Search for the cell housing the specified text and yield its (X, Y) center coordinate. 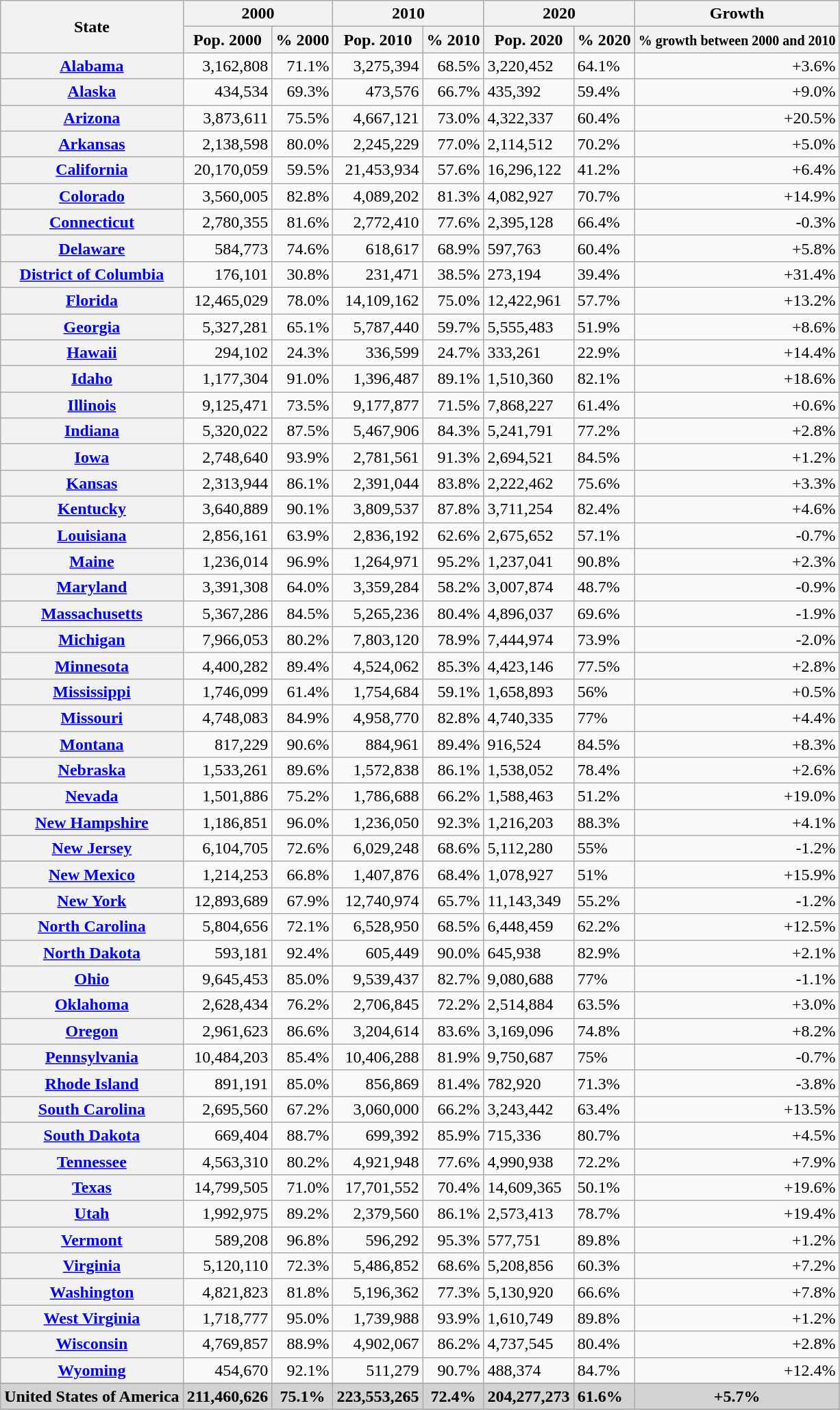
New Jersey (92, 849)
294,102 (227, 353)
66.8% (303, 875)
89.2% (303, 1214)
10,406,288 (378, 1057)
92.4% (303, 953)
88.9% (303, 1344)
2,514,884 (529, 1005)
2,138,598 (227, 144)
72.3% (303, 1266)
+8.2% (737, 1031)
81.3% (454, 196)
North Dakota (92, 953)
+31.4% (737, 274)
336,599 (378, 353)
64.1% (604, 66)
17,701,552 (378, 1188)
92.1% (303, 1370)
782,920 (529, 1083)
817,229 (227, 744)
63.5% (604, 1005)
+2.6% (737, 770)
88.3% (604, 823)
12,465,029 (227, 300)
+7.2% (737, 1266)
916,524 (529, 744)
95.0% (303, 1318)
58.2% (454, 587)
30.8% (303, 274)
1,754,684 (378, 692)
39.4% (604, 274)
3,873,611 (227, 118)
1,177,304 (227, 379)
6,104,705 (227, 849)
Arizona (92, 118)
3,204,614 (378, 1031)
6,029,248 (378, 849)
Pennsylvania (92, 1057)
2,114,512 (529, 144)
1,510,360 (529, 379)
78.0% (303, 300)
2,313,944 (227, 483)
72.1% (303, 927)
5,130,920 (529, 1292)
3,220,452 (529, 66)
California (92, 170)
67.9% (303, 901)
2,856,161 (227, 535)
New Mexico (92, 875)
77.3% (454, 1292)
Connecticut (92, 222)
5,804,656 (227, 927)
Maryland (92, 587)
454,670 (227, 1370)
5,120,110 (227, 1266)
81.6% (303, 222)
91.0% (303, 379)
89.6% (303, 770)
75.6% (604, 483)
Colorado (92, 196)
-3.8% (737, 1083)
4,896,037 (529, 613)
4,748,083 (227, 718)
State (92, 27)
9,539,437 (378, 979)
Florida (92, 300)
1,237,041 (529, 561)
69.6% (604, 613)
618,617 (378, 248)
11,143,349 (529, 901)
2020 (559, 14)
1,588,463 (529, 797)
6,448,459 (529, 927)
82.4% (604, 509)
69.3% (303, 92)
1,407,876 (378, 875)
62.6% (454, 535)
Alaska (92, 92)
68.9% (454, 248)
1,746,099 (227, 692)
Iowa (92, 457)
59.4% (604, 92)
Tennessee (92, 1162)
4,400,282 (227, 666)
74.6% (303, 248)
2,395,128 (529, 222)
81.4% (454, 1083)
211,460,626 (227, 1396)
1,216,203 (529, 823)
1,533,261 (227, 770)
434,534 (227, 92)
59.1% (454, 692)
65.7% (454, 901)
9,080,688 (529, 979)
4,740,335 (529, 718)
Illinois (92, 405)
87.5% (303, 431)
7,444,974 (529, 640)
+7.8% (737, 1292)
12,740,974 (378, 901)
4,821,823 (227, 1292)
4,958,770 (378, 718)
75.2% (303, 797)
77.2% (604, 431)
597,763 (529, 248)
273,194 (529, 274)
5,327,281 (227, 327)
584,773 (227, 248)
3,560,005 (227, 196)
5,208,856 (529, 1266)
+0.6% (737, 405)
% 2020 (604, 40)
4,667,121 (378, 118)
645,938 (529, 953)
66.4% (604, 222)
1,786,688 (378, 797)
7,966,053 (227, 640)
5,112,280 (529, 849)
57.7% (604, 300)
55% (604, 849)
231,471 (378, 274)
4,082,927 (529, 196)
83.8% (454, 483)
3,359,284 (378, 587)
+2.1% (737, 953)
90.1% (303, 509)
2,675,652 (529, 535)
+8.3% (737, 744)
1,078,927 (529, 875)
2,573,413 (529, 1214)
60.3% (604, 1266)
64.0% (303, 587)
71.5% (454, 405)
+3.3% (737, 483)
-1.1% (737, 979)
Virginia (92, 1266)
4,089,202 (378, 196)
73.0% (454, 118)
55.2% (604, 901)
1,658,893 (529, 692)
Pop. 2020 (529, 40)
2,706,845 (378, 1005)
84.7% (604, 1370)
+8.6% (737, 327)
78.4% (604, 770)
3,275,394 (378, 66)
2,379,560 (378, 1214)
75.0% (454, 300)
204,277,273 (529, 1396)
4,769,857 (227, 1344)
91.3% (454, 457)
2,780,355 (227, 222)
New York (92, 901)
605,449 (378, 953)
435,392 (529, 92)
20,170,059 (227, 170)
Louisiana (92, 535)
4,524,062 (378, 666)
473,576 (378, 92)
1,739,988 (378, 1318)
856,869 (378, 1083)
2,245,229 (378, 144)
4,921,948 (378, 1162)
57.1% (604, 535)
63.4% (604, 1109)
9,645,453 (227, 979)
2,695,560 (227, 1109)
83.6% (454, 1031)
Utah (92, 1214)
Mississippi (92, 692)
3,162,808 (227, 66)
Georgia (92, 327)
81.9% (454, 1057)
+12.5% (737, 927)
+14.4% (737, 353)
Maine (92, 561)
5,555,483 (529, 327)
Pop. 2010 (378, 40)
21,453,934 (378, 170)
Hawaii (92, 353)
Kentucky (92, 509)
5,241,791 (529, 431)
Oklahoma (92, 1005)
Oregon (92, 1031)
1,718,777 (227, 1318)
77.5% (604, 666)
12,893,689 (227, 901)
Growth (737, 14)
70.4% (454, 1188)
Massachusetts (92, 613)
+4.5% (737, 1135)
70.7% (604, 196)
72.4% (454, 1396)
2,748,640 (227, 457)
+5.7% (737, 1396)
3,243,442 (529, 1109)
70.2% (604, 144)
3,640,889 (227, 509)
1,214,253 (227, 875)
78.9% (454, 640)
Rhode Island (92, 1083)
Michigan (92, 640)
57.6% (454, 170)
1,501,886 (227, 797)
77.0% (454, 144)
2,961,623 (227, 1031)
9,750,687 (529, 1057)
14,609,365 (529, 1188)
Pop. 2000 (227, 40)
80.0% (303, 144)
2,222,462 (529, 483)
Nebraska (92, 770)
67.2% (303, 1109)
86.2% (454, 1344)
6,528,950 (378, 927)
+4.4% (737, 718)
90.6% (303, 744)
South Dakota (92, 1135)
5,367,286 (227, 613)
71.1% (303, 66)
% growth between 2000 and 2010 (737, 40)
593,181 (227, 953)
4,563,310 (227, 1162)
5,467,906 (378, 431)
82.1% (604, 379)
+19.0% (737, 797)
14,109,162 (378, 300)
71.3% (604, 1083)
1,992,975 (227, 1214)
90.8% (604, 561)
50.1% (604, 1188)
82.7% (454, 979)
82.9% (604, 953)
95.3% (454, 1240)
66.6% (604, 1292)
59.7% (454, 327)
86.6% (303, 1031)
2000 (258, 14)
Minnesota (92, 666)
596,292 (378, 1240)
3,711,254 (529, 509)
District of Columbia (92, 274)
24.7% (454, 353)
85.3% (454, 666)
3,060,000 (378, 1109)
71.0% (303, 1188)
+7.9% (737, 1162)
22.9% (604, 353)
Ohio (92, 979)
Wyoming (92, 1370)
589,208 (227, 1240)
5,787,440 (378, 327)
2,694,521 (529, 457)
75.1% (303, 1396)
3,391,308 (227, 587)
14,799,505 (227, 1188)
Texas (92, 1188)
73.5% (303, 405)
Wisconsin (92, 1344)
+19.4% (737, 1214)
+12.4% (737, 1370)
699,392 (378, 1135)
-0.3% (737, 222)
+4.6% (737, 509)
1,396,487 (378, 379)
511,279 (378, 1370)
4,322,337 (529, 118)
5,320,022 (227, 431)
Washington (92, 1292)
5,196,362 (378, 1292)
3,169,096 (529, 1031)
51% (604, 875)
1,264,971 (378, 561)
+9.0% (737, 92)
West Virginia (92, 1318)
-0.9% (737, 587)
85.4% (303, 1057)
Arkansas (92, 144)
12,422,961 (529, 300)
4,737,545 (529, 1344)
5,265,236 (378, 613)
2,836,192 (378, 535)
Alabama (92, 66)
+6.4% (737, 170)
90.0% (454, 953)
38.5% (454, 274)
1,538,052 (529, 770)
90.7% (454, 1370)
United States of America (92, 1396)
75% (604, 1057)
Nevada (92, 797)
715,336 (529, 1135)
4,990,938 (529, 1162)
1,236,050 (378, 823)
85.9% (454, 1135)
41.2% (604, 170)
+3.6% (737, 66)
669,404 (227, 1135)
1,186,851 (227, 823)
Missouri (92, 718)
South Carolina (92, 1109)
4,902,067 (378, 1344)
81.8% (303, 1292)
61.6% (604, 1396)
+13.5% (737, 1109)
16,296,122 (529, 170)
+15.9% (737, 875)
3,809,537 (378, 509)
Kansas (92, 483)
95.2% (454, 561)
+0.5% (737, 692)
577,751 (529, 1240)
3,007,874 (529, 587)
68.4% (454, 875)
+5.8% (737, 248)
80.7% (604, 1135)
2,628,434 (227, 1005)
% 2010 (454, 40)
+3.0% (737, 1005)
84.3% (454, 431)
+18.6% (737, 379)
1,236,014 (227, 561)
488,374 (529, 1370)
87.8% (454, 509)
73.9% (604, 640)
333,261 (529, 353)
66.7% (454, 92)
Indiana (92, 431)
+19.6% (737, 1188)
891,191 (227, 1083)
72.6% (303, 849)
-1.9% (737, 613)
2,391,044 (378, 483)
56% (604, 692)
5,486,852 (378, 1266)
Delaware (92, 248)
48.7% (604, 587)
7,868,227 (529, 405)
+4.1% (737, 823)
51.2% (604, 797)
24.3% (303, 353)
7,803,120 (378, 640)
North Carolina (92, 927)
Montana (92, 744)
65.1% (303, 327)
Idaho (92, 379)
223,553,265 (378, 1396)
96.9% (303, 561)
1,572,838 (378, 770)
84.9% (303, 718)
176,101 (227, 274)
+2.3% (737, 561)
9,177,877 (378, 405)
88.7% (303, 1135)
51.9% (604, 327)
2,772,410 (378, 222)
59.5% (303, 170)
96.8% (303, 1240)
+20.5% (737, 118)
2010 (408, 14)
+14.9% (737, 196)
96.0% (303, 823)
89.1% (454, 379)
New Hampshire (92, 823)
63.9% (303, 535)
+5.0% (737, 144)
884,961 (378, 744)
92.3% (454, 823)
78.7% (604, 1214)
74.8% (604, 1031)
76.2% (303, 1005)
Vermont (92, 1240)
75.5% (303, 118)
9,125,471 (227, 405)
4,423,146 (529, 666)
-2.0% (737, 640)
2,781,561 (378, 457)
% 2000 (303, 40)
+13.2% (737, 300)
1,610,749 (529, 1318)
62.2% (604, 927)
10,484,203 (227, 1057)
